Scan for the cell matching the given text and deliver its (x, y) coordinate at center. 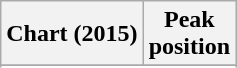
Peakposition (189, 34)
Chart (2015) (72, 34)
